Locate the cell with the specified text and output its (x, y) center coordinate. 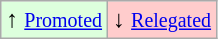
↓ Relegated (162, 20)
↑ Promoted (54, 20)
